Find where the given text appears and provide that cell's center as [x, y] coordinate. 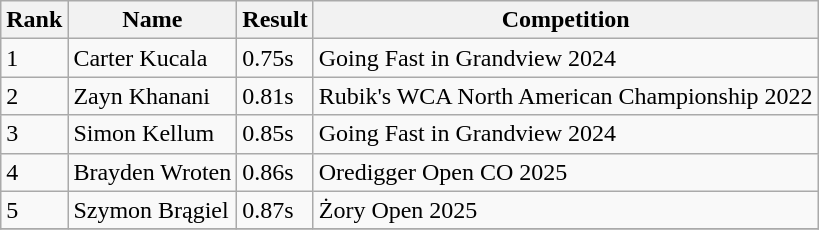
Name [152, 20]
Szymon Brągiel [152, 210]
Simon Kellum [152, 134]
0.86s [275, 172]
2 [34, 96]
1 [34, 58]
Rank [34, 20]
5 [34, 210]
0.75s [275, 58]
3 [34, 134]
Żory Open 2025 [566, 210]
Zayn Khanani [152, 96]
Rubik's WCA North American Championship 2022 [566, 96]
Carter Kucala [152, 58]
Competition [566, 20]
0.85s [275, 134]
Brayden Wroten [152, 172]
0.87s [275, 210]
Result [275, 20]
Oredigger Open CO 2025 [566, 172]
4 [34, 172]
0.81s [275, 96]
